Locate the cell with the specified text and output its [X, Y] center coordinate. 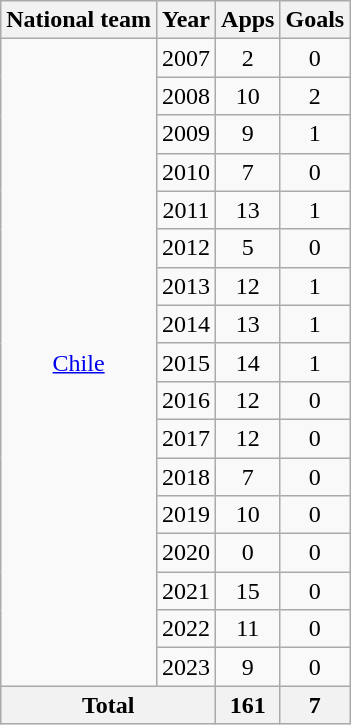
2007 [186, 58]
2015 [186, 362]
2020 [186, 553]
161 [248, 705]
2010 [186, 172]
2009 [186, 134]
2013 [186, 286]
2012 [186, 248]
Apps [248, 20]
14 [248, 362]
Year [186, 20]
2022 [186, 629]
Goals [315, 20]
Chile [79, 362]
2018 [186, 477]
2008 [186, 96]
11 [248, 629]
Total [108, 705]
2019 [186, 515]
National team [79, 20]
5 [248, 248]
2023 [186, 667]
2017 [186, 438]
15 [248, 591]
2016 [186, 400]
2014 [186, 324]
2011 [186, 210]
2021 [186, 591]
